From the cell containing the given text, extract its center point as (X, Y) coordinate. 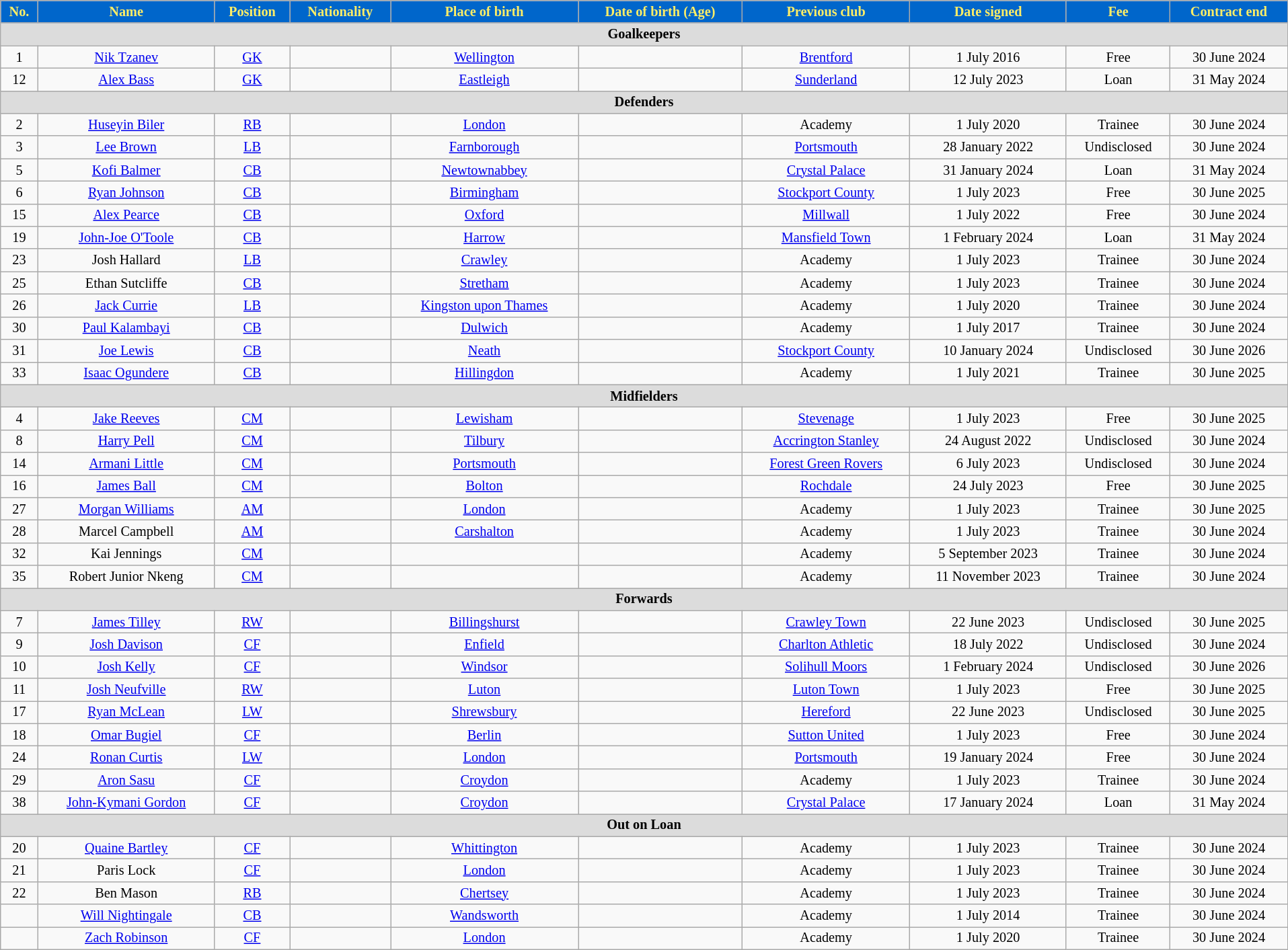
25 (19, 283)
Charlton Athletic (826, 644)
28 January 2022 (989, 147)
Omar Bugiel (126, 735)
21 (19, 870)
Ethan Sutcliffe (126, 283)
Crawley (484, 260)
Eastleigh (484, 79)
28 (19, 531)
30 (19, 328)
2 (19, 124)
Name (126, 11)
Quaine Bartley (126, 848)
10 January 2024 (989, 350)
Jake Reeves (126, 418)
24 August 2022 (989, 441)
Whittington (484, 848)
12 July 2023 (989, 79)
20 (19, 848)
Paul Kalambayi (126, 328)
8 (19, 441)
Jack Currie (126, 305)
Fee (1118, 11)
Previous club (826, 11)
Goalkeepers (644, 34)
11 (19, 690)
Isaac Ogundere (126, 373)
Lewisham (484, 418)
Huseyin Biler (126, 124)
Alex Bass (126, 79)
Morgan Williams (126, 509)
31 (19, 350)
12 (19, 79)
1 (19, 56)
1 July 2022 (989, 215)
14 (19, 463)
18 (19, 735)
6 (19, 192)
Kai Jennings (126, 554)
Chertsey (484, 893)
31 January 2024 (989, 170)
15 (19, 215)
1 July 2014 (989, 916)
Joe Lewis (126, 350)
5 (19, 170)
No. (19, 11)
1 July 2016 (989, 56)
Bolton (484, 486)
Millwall (826, 215)
Neath (484, 350)
Berlin (484, 735)
17 (19, 712)
Enfield (484, 644)
Josh Hallard (126, 260)
Ben Mason (126, 893)
Luton Town (826, 690)
27 (19, 509)
Brentford (826, 56)
24 July 2023 (989, 486)
Wellington (484, 56)
James Tilley (126, 622)
5 September 2023 (989, 554)
Place of birth (484, 11)
19 January 2024 (989, 757)
Oxford (484, 215)
Position (252, 11)
Will Nightingale (126, 916)
7 (19, 622)
Lee Brown (126, 147)
6 July 2023 (989, 463)
Tilbury (484, 441)
Paris Lock (126, 870)
Midfielders (644, 396)
16 (19, 486)
Luton (484, 690)
Zach Robinson (126, 938)
Stretham (484, 283)
James Ball (126, 486)
11 November 2023 (989, 576)
Date signed (989, 11)
24 (19, 757)
Farnborough (484, 147)
Nik Tzanev (126, 56)
Date of birth (Age) (660, 11)
Josh Kelly (126, 667)
Dulwich (484, 328)
Windsor (484, 667)
4 (19, 418)
Ryan Johnson (126, 192)
Crawley Town (826, 622)
Josh Neufville (126, 690)
17 January 2024 (989, 803)
Defenders (644, 102)
10 (19, 667)
Out on Loan (644, 825)
Harrow (484, 237)
Marcel Campbell (126, 531)
Birmingham (484, 192)
Hereford (826, 712)
Hillingdon (484, 373)
Harry Pell (126, 441)
Accrington Stanley (826, 441)
Sutton United (826, 735)
Stevenage (826, 418)
Solihull Moors (826, 667)
3 (19, 147)
Newtownabbey (484, 170)
Sunderland (826, 79)
Alex Pearce (126, 215)
32 (19, 554)
Ryan McLean (126, 712)
Ronan Curtis (126, 757)
Armani Little (126, 463)
Nationality (340, 11)
9 (19, 644)
26 (19, 305)
Billingshurst (484, 622)
18 July 2022 (989, 644)
Kingston upon Thames (484, 305)
Kofi Balmer (126, 170)
29 (19, 780)
33 (19, 373)
Contract end (1229, 11)
Aron Sasu (126, 780)
Mansfield Town (826, 237)
John-Kymani Gordon (126, 803)
Forest Green Rovers (826, 463)
19 (19, 237)
35 (19, 576)
Robert Junior Nkeng (126, 576)
1 July 2017 (989, 328)
Forwards (644, 599)
Rochdale (826, 486)
1 July 2021 (989, 373)
23 (19, 260)
Josh Davison (126, 644)
Shrewsbury (484, 712)
Carshalton (484, 531)
John-Joe O'Toole (126, 237)
22 (19, 893)
Wandsworth (484, 916)
38 (19, 803)
